Provide the [X, Y] coordinate of the cell's center where the given text is located.  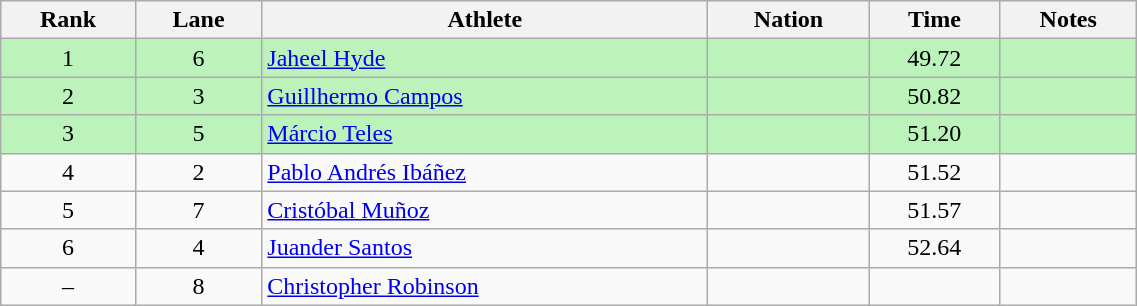
– [68, 286]
Rank [68, 20]
50.82 [934, 96]
49.72 [934, 58]
Nation [788, 20]
51.57 [934, 210]
Márcio Teles [485, 134]
1 [68, 58]
51.20 [934, 134]
Lane [198, 20]
Time [934, 20]
Juander Santos [485, 248]
Athlete [485, 20]
Christopher Robinson [485, 286]
Guillhermo Campos [485, 96]
7 [198, 210]
Jaheel Hyde [485, 58]
51.52 [934, 172]
Pablo Andrés Ibáñez [485, 172]
52.64 [934, 248]
8 [198, 286]
Notes [1068, 20]
Cristóbal Muñoz [485, 210]
